Return (x, y) of the center of cell containing provided text 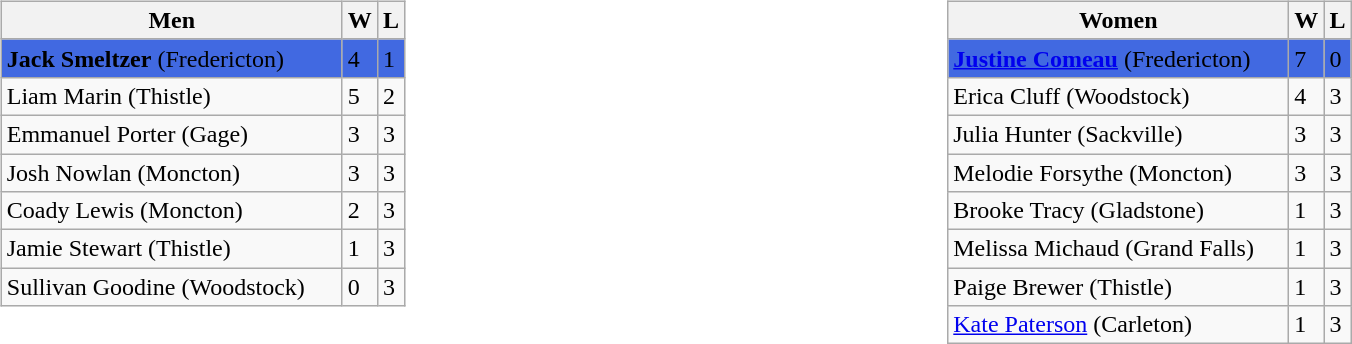
Kate Paterson (Carleton) (1118, 325)
7 (1306, 58)
Liam Marin (Thistle) (172, 96)
Sullivan Goodine (Woodstock) (172, 287)
5 (360, 96)
Women (1118, 20)
Melissa Michaud (Grand Falls) (1118, 249)
Melodie Forsythe (Moncton) (1118, 173)
Coady Lewis (Moncton) (172, 211)
Jamie Stewart (Thistle) (172, 249)
Josh Nowlan (Moncton) (172, 173)
Men (172, 20)
Justine Comeau (Fredericton) (1118, 58)
Julia Hunter (Sackville) (1118, 134)
Erica Cluff (Woodstock) (1118, 96)
Paige Brewer (Thistle) (1118, 287)
Emmanuel Porter (Gage) (172, 134)
Jack Smeltzer (Fredericton) (172, 58)
Brooke Tracy (Gladstone) (1118, 211)
